Detect which cell encompasses the target text, then output its [X, Y] center coordinate. 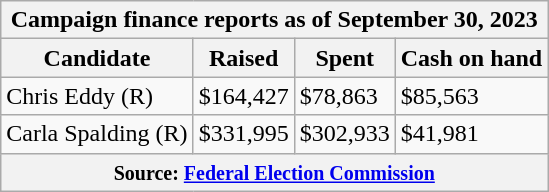
Raised [244, 58]
Spent [344, 58]
$331,995 [244, 134]
$78,863 [344, 96]
$302,933 [344, 134]
Campaign finance reports as of September 30, 2023 [274, 20]
Carla Spalding (R) [97, 134]
Cash on hand [471, 58]
$164,427 [244, 96]
$41,981 [471, 134]
$85,563 [471, 96]
Candidate [97, 58]
Source: Federal Election Commission [274, 172]
Chris Eddy (R) [97, 96]
